Capture the cell that displays the provided text and extract its (X, Y) central coordinate. 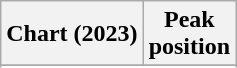
Chart (2023) (72, 34)
Peakposition (189, 34)
